Capture the cell that displays the provided text and extract its [x, y] central coordinate. 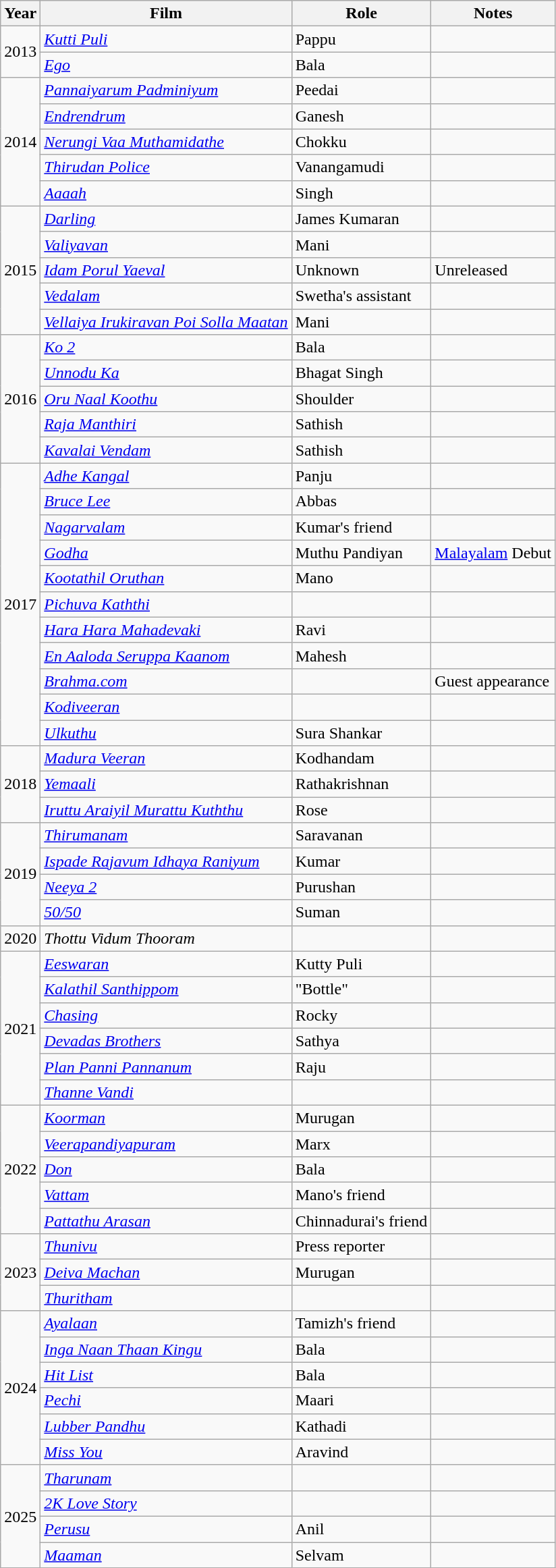
James Kumaran [362, 219]
Aaaah [166, 193]
Hara Hara Mahadevaki [166, 630]
Idam Porul Yaeval [166, 270]
Miss You [166, 1452]
Kutty Puli [362, 964]
Oru Naal Koothu [166, 399]
Kootathil Oruthan [166, 578]
Swetha's assistant [362, 296]
Pichuva Kaththi [166, 604]
Suman [362, 913]
Sura Shankar [362, 732]
Peedai [362, 90]
Kodiveeran [166, 707]
Deiva Machan [166, 1272]
Kalathil Santhippom [166, 990]
Purushan [362, 887]
Pattathu Arasan [166, 1221]
Kodhandam [362, 759]
Tharunam [166, 1478]
Anil [362, 1529]
Vellaiya Irukiravan Poi Solla Maatan [166, 322]
Kutti Puli [166, 39]
Koorman [166, 1118]
Don [166, 1170]
Thottu Vidum Thooram [166, 938]
Rocky [362, 1015]
Inga Naan Thaan Kingu [166, 1349]
Thirudan Police [166, 167]
2025 [20, 1516]
Mahesh [362, 655]
Raju [362, 1066]
Nerungi Vaa Muthamidathe [166, 142]
Plan Panni Pannanum [166, 1066]
En Aaloda Seruppa Kaanom [166, 655]
Bruce Lee [166, 502]
Darling [166, 219]
Tamizh's friend [362, 1324]
Mano's friend [362, 1195]
Rose [362, 810]
"Bottle" [362, 990]
Marx [362, 1144]
Chasing [166, 1015]
Rathakrishnan [362, 784]
50/50 [166, 913]
Kathadi [362, 1426]
Ulkuthu [166, 732]
Panju [362, 476]
Kumar [362, 861]
Year [20, 13]
Brahma.com [166, 681]
Pannaiyarum Padminiyum [166, 90]
Kumar's friend [362, 527]
Film [166, 13]
Kavalai Vendam [166, 450]
Thunivu [166, 1247]
Singh [362, 193]
Notes [493, 13]
Vattam [166, 1195]
Adhe Kangal [166, 476]
Thuritham [166, 1298]
Guest appearance [493, 681]
Nagarvalam [166, 527]
2014 [20, 142]
Shoulder [362, 399]
Veerapandiyapuram [166, 1144]
Chokku [362, 142]
Hit List [166, 1375]
Ko 2 [166, 348]
Saravanan [362, 836]
Iruttu Araiyil Murattu Kuththu [166, 810]
Mano [362, 578]
Unreleased [493, 270]
Endrendrum [166, 116]
Pechi [166, 1401]
2K Love Story [166, 1503]
Madura Veeran [166, 759]
2021 [20, 1028]
Devadas Brothers [166, 1041]
Malayalam Debut [493, 553]
Thanne Vandi [166, 1092]
Perusu [166, 1529]
Godha [166, 553]
2017 [20, 605]
Muthu Pandiyan [362, 553]
Unknown [362, 270]
2020 [20, 938]
Eeswaran [166, 964]
Ayalaan [166, 1324]
Ispade Rajavum Idhaya Raniyum [166, 861]
Unnodu Ka [166, 373]
Vanangamudi [362, 167]
Aravind [362, 1452]
Thirumanam [166, 836]
2019 [20, 874]
Sathya [362, 1041]
2016 [20, 399]
Lubber Pandhu [166, 1426]
Selvam [362, 1555]
Yemaali [166, 784]
2024 [20, 1388]
2022 [20, 1169]
Pappu [362, 39]
2023 [20, 1272]
Maari [362, 1401]
Chinnadurai's friend [362, 1221]
Neeya 2 [166, 887]
2013 [20, 52]
Role [362, 13]
Maaman [166, 1555]
Ganesh [362, 116]
Abbas [362, 502]
2018 [20, 784]
Bhagat Singh [362, 373]
Press reporter [362, 1247]
Ravi [362, 630]
Ego [166, 65]
Raja Manthiri [166, 425]
Vedalam [166, 296]
2015 [20, 270]
Valiyavan [166, 244]
